Find where the given text appears and provide that cell's center as [X, Y] coordinate. 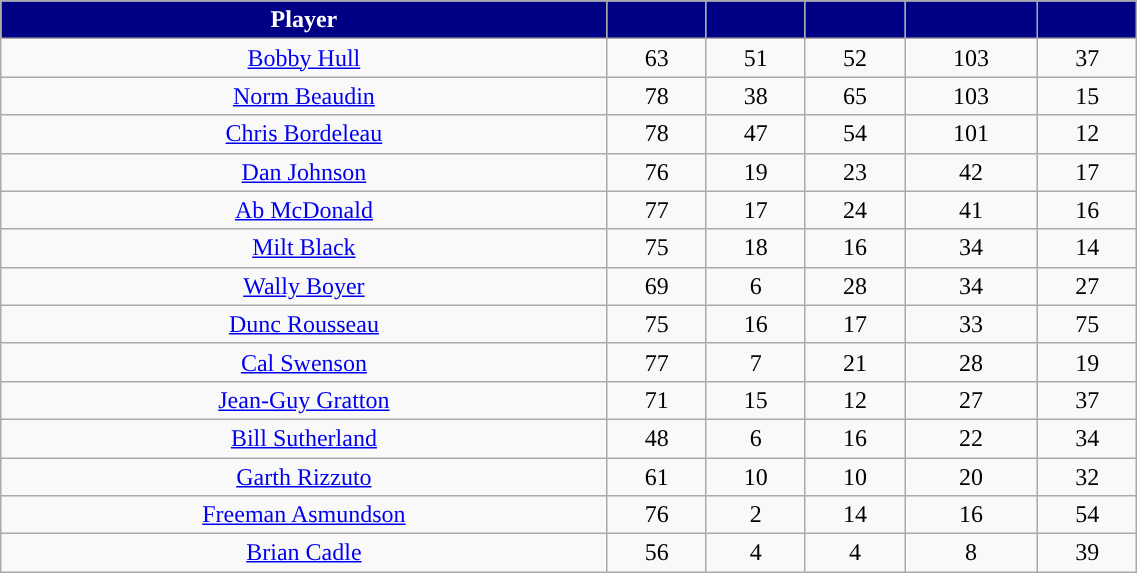
51 [756, 58]
42 [972, 172]
Cal Swenson [304, 362]
63 [656, 58]
24 [854, 210]
69 [656, 286]
Brian Cadle [304, 553]
48 [656, 438]
65 [854, 96]
Bill Sutherland [304, 438]
Milt Black [304, 248]
Wally Boyer [304, 286]
52 [854, 58]
8 [972, 553]
Dan Johnson [304, 172]
47 [756, 134]
Ab McDonald [304, 210]
22 [972, 438]
Dunc Rousseau [304, 324]
Player [304, 20]
Chris Bordeleau [304, 134]
Jean-Guy Gratton [304, 400]
71 [656, 400]
41 [972, 210]
33 [972, 324]
23 [854, 172]
39 [1088, 553]
56 [656, 553]
21 [854, 362]
Freeman Asmundson [304, 515]
32 [1088, 477]
18 [756, 248]
101 [972, 134]
2 [756, 515]
61 [656, 477]
Norm Beaudin [304, 96]
7 [756, 362]
Bobby Hull [304, 58]
Garth Rizzuto [304, 477]
38 [756, 96]
20 [972, 477]
